Return the (x, y) coordinate for the center point of the cell that contains the specified text.  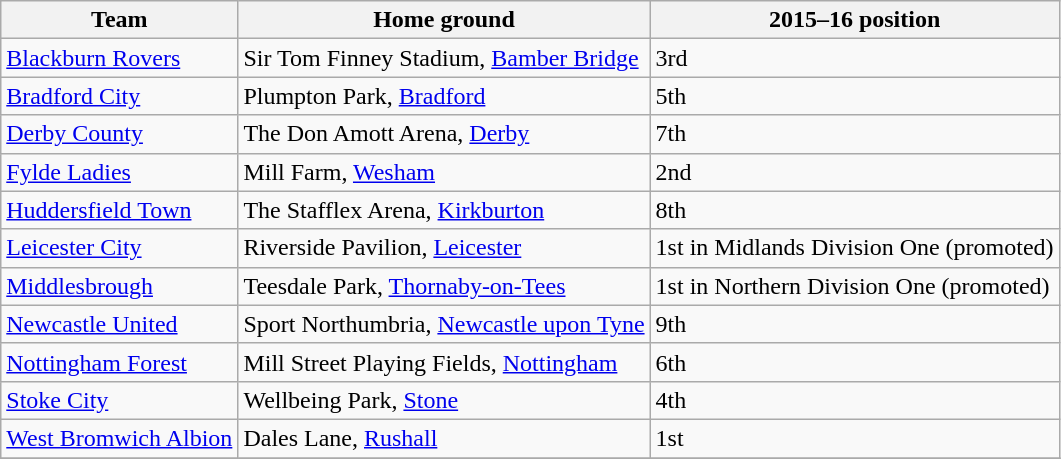
Riverside Pavilion, Leicester (444, 248)
Dales Lane, Rushall (444, 438)
Sir Tom Finney Stadium, Bamber Bridge (444, 58)
Sport Northumbria, Newcastle upon Tyne (444, 324)
Huddersfield Town (120, 210)
Wellbeing Park, Stone (444, 400)
Derby County (120, 134)
Team (120, 20)
3rd (854, 58)
Middlesbrough (120, 286)
2nd (854, 172)
Blackburn Rovers (120, 58)
7th (854, 134)
9th (854, 324)
8th (854, 210)
Plumpton Park, Bradford (444, 96)
Mill Farm, Wesham (444, 172)
Fylde Ladies (120, 172)
Newcastle United (120, 324)
Nottingham Forest (120, 362)
1st (854, 438)
Mill Street Playing Fields, Nottingham (444, 362)
Bradford City (120, 96)
5th (854, 96)
1st in Midlands Division One (promoted) (854, 248)
West Bromwich Albion (120, 438)
4th (854, 400)
1st in Northern Division One (promoted) (854, 286)
6th (854, 362)
Leicester City (120, 248)
Teesdale Park, Thornaby-on-Tees (444, 286)
2015–16 position (854, 20)
The Don Amott Arena, Derby (444, 134)
Home ground (444, 20)
The Stafflex Arena, Kirkburton (444, 210)
Stoke City (120, 400)
